Capture the cell that displays the provided text and extract its (X, Y) central coordinate. 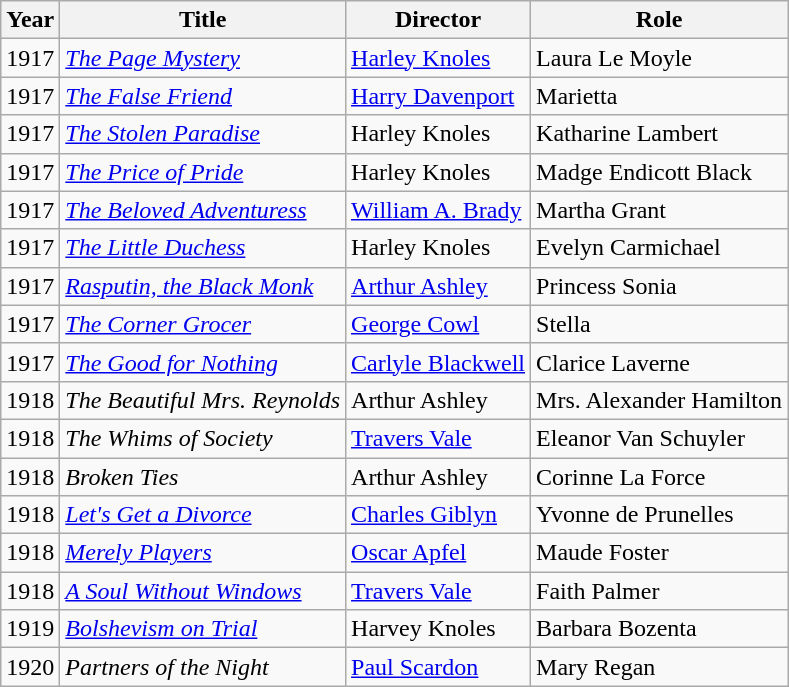
Role (660, 20)
Laura Le Moyle (660, 58)
Mary Regan (660, 667)
Katharine Lambert (660, 134)
Oscar Apfel (438, 553)
The Beloved Adventuress (203, 210)
The Price of Pride (203, 172)
Title (203, 20)
Harry Davenport (438, 96)
The Corner Grocer (203, 324)
Rasputin, the Black Monk (203, 286)
Stella (660, 324)
The Whims of Society (203, 438)
Evelyn Carmichael (660, 248)
The Stolen Paradise (203, 134)
1919 (30, 629)
Carlyle Blackwell (438, 362)
Madge Endicott Black (660, 172)
The Little Duchess (203, 248)
Mrs. Alexander Hamilton (660, 400)
Princess Sonia (660, 286)
Eleanor Van Schuyler (660, 438)
Year (30, 20)
Barbara Bozenta (660, 629)
1920 (30, 667)
The False Friend (203, 96)
Paul Scardon (438, 667)
Martha Grant (660, 210)
Let's Get a Divorce (203, 515)
George Cowl (438, 324)
Director (438, 20)
Charles Giblyn (438, 515)
Clarice Laverne (660, 362)
Harvey Knoles (438, 629)
Maude Foster (660, 553)
The Good for Nothing (203, 362)
William A. Brady (438, 210)
Yvonne de Prunelles (660, 515)
Bolshevism on Trial (203, 629)
Faith Palmer (660, 591)
Marietta (660, 96)
The Beautiful Mrs. Reynolds (203, 400)
Merely Players (203, 553)
Corinne La Force (660, 477)
The Page Mystery (203, 58)
Partners of the Night (203, 667)
A Soul Without Windows (203, 591)
Broken Ties (203, 477)
